Return the (x, y) coordinate for the center point of the cell that contains the specified text.  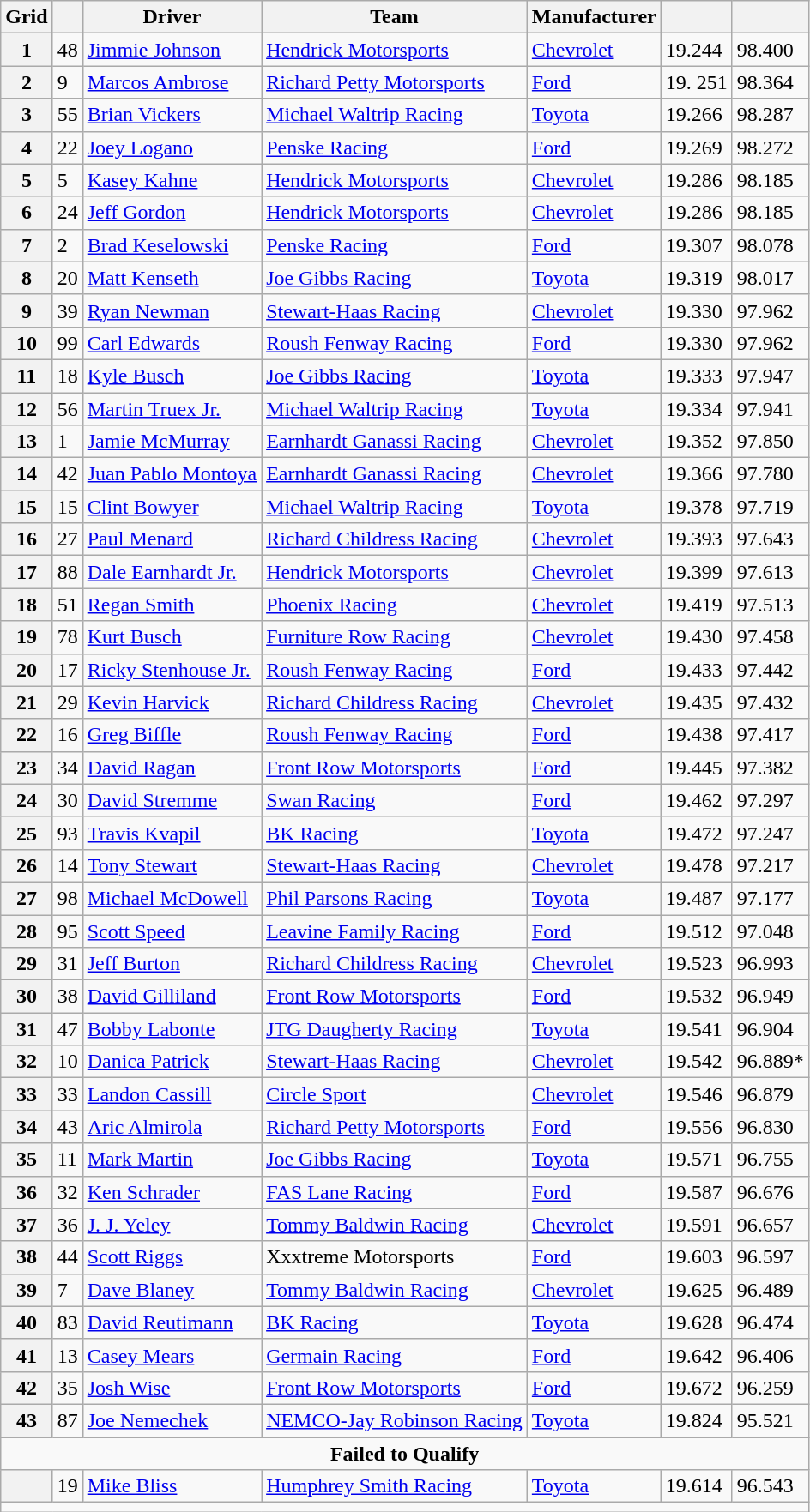
96.259 (771, 1388)
96.474 (771, 1322)
Martin Truex Jr. (172, 409)
Aric Almirola (172, 1127)
19.672 (697, 1388)
97.458 (771, 637)
96.543 (771, 1486)
97.513 (771, 605)
96.949 (771, 997)
Manufacturer (594, 17)
Circle Sport (395, 1094)
19.266 (697, 115)
JTG Daugherty Racing (395, 1029)
97.850 (771, 442)
19.472 (697, 833)
96.657 (771, 1225)
98 (67, 898)
3 (27, 115)
96.889* (771, 1062)
19.523 (697, 964)
56 (67, 409)
23 (27, 768)
Kevin Harvick (172, 702)
19.269 (697, 148)
19.244 (697, 50)
Greg Biffle (172, 735)
Germain Racing (395, 1355)
19.532 (697, 997)
Furniture Row Racing (395, 637)
Marcos Ambrose (172, 82)
83 (67, 1322)
98.287 (771, 115)
Brad Keselowski (172, 245)
96.676 (771, 1192)
19.430 (697, 637)
78 (67, 637)
Ryan Newman (172, 310)
19.319 (697, 278)
97.947 (771, 376)
25 (27, 833)
19.333 (697, 376)
48 (67, 50)
97.382 (771, 768)
8 (27, 278)
Clint Bowyer (172, 507)
98.364 (771, 82)
Dave Blaney (172, 1290)
Carl Edwards (172, 343)
Jimmie Johnson (172, 50)
26 (27, 865)
Failed to Qualify (405, 1454)
96.830 (771, 1127)
88 (67, 572)
Ricky Stenhouse Jr. (172, 670)
Travis Kvapil (172, 833)
19.445 (697, 768)
97.297 (771, 800)
40 (27, 1322)
Landon Cassill (172, 1094)
NEMCO-Jay Robinson Racing (395, 1420)
Scott Riggs (172, 1257)
96.904 (771, 1029)
95.521 (771, 1420)
Dale Earnhardt Jr. (172, 572)
19.378 (697, 507)
19.614 (697, 1486)
96.879 (771, 1094)
97.217 (771, 865)
Phil Parsons Racing (395, 898)
97.442 (771, 670)
Swan Racing (395, 800)
19.541 (697, 1029)
44 (67, 1257)
97.780 (771, 474)
6 (27, 213)
97.048 (771, 931)
98.272 (771, 148)
Bobby Labonte (172, 1029)
97.719 (771, 507)
19.307 (697, 245)
Paul Menard (172, 539)
Phoenix Racing (395, 605)
Team (395, 17)
12 (27, 409)
Matt Kenseth (172, 278)
Jeff Burton (172, 964)
19.546 (697, 1094)
19.438 (697, 735)
19.587 (697, 1192)
97.643 (771, 539)
21 (27, 702)
Regan Smith (172, 605)
Ken Schrader (172, 1192)
19.478 (697, 865)
97.613 (771, 572)
Jamie McMurray (172, 442)
19.399 (697, 572)
Juan Pablo Montoya (172, 474)
98.400 (771, 50)
Driver (172, 17)
41 (27, 1355)
96.597 (771, 1257)
Kyle Busch (172, 376)
19.487 (697, 898)
97.177 (771, 898)
4 (27, 148)
19.824 (697, 1420)
96.755 (771, 1160)
19.419 (697, 605)
19.571 (697, 1160)
19.512 (697, 931)
96.993 (771, 964)
Casey Mears (172, 1355)
David Reutimann (172, 1322)
Mark Martin (172, 1160)
55 (67, 115)
David Ragan (172, 768)
19.625 (697, 1290)
87 (67, 1420)
19.556 (697, 1127)
97.941 (771, 409)
FAS Lane Racing (395, 1192)
37 (27, 1225)
Mike Bliss (172, 1486)
19.334 (697, 409)
Leavine Family Racing (395, 931)
Tony Stewart (172, 865)
93 (67, 833)
J. J. Yeley (172, 1225)
Kasey Kahne (172, 180)
97.432 (771, 702)
19.433 (697, 670)
97.247 (771, 833)
19.352 (697, 442)
95 (67, 931)
19.591 (697, 1225)
28 (27, 931)
51 (67, 605)
Joe Nemechek (172, 1420)
19.366 (697, 474)
96.406 (771, 1355)
19.628 (697, 1322)
19.603 (697, 1257)
97.417 (771, 735)
Grid (27, 17)
Kurt Busch (172, 637)
Xxxtreme Motorsports (395, 1257)
Joey Logano (172, 148)
Scott Speed (172, 931)
Brian Vickers (172, 115)
Danica Patrick (172, 1062)
David Gilliland (172, 997)
Michael McDowell (172, 898)
19.642 (697, 1355)
98.017 (771, 278)
19.462 (697, 800)
19. 251 (697, 82)
96.489 (771, 1290)
19.542 (697, 1062)
19.435 (697, 702)
Jeff Gordon (172, 213)
David Stremme (172, 800)
Humphrey Smith Racing (395, 1486)
Josh Wise (172, 1388)
19.393 (697, 539)
47 (67, 1029)
99 (67, 343)
98.078 (771, 245)
